Find where the given text appears and provide that cell's center as (x, y) coordinate. 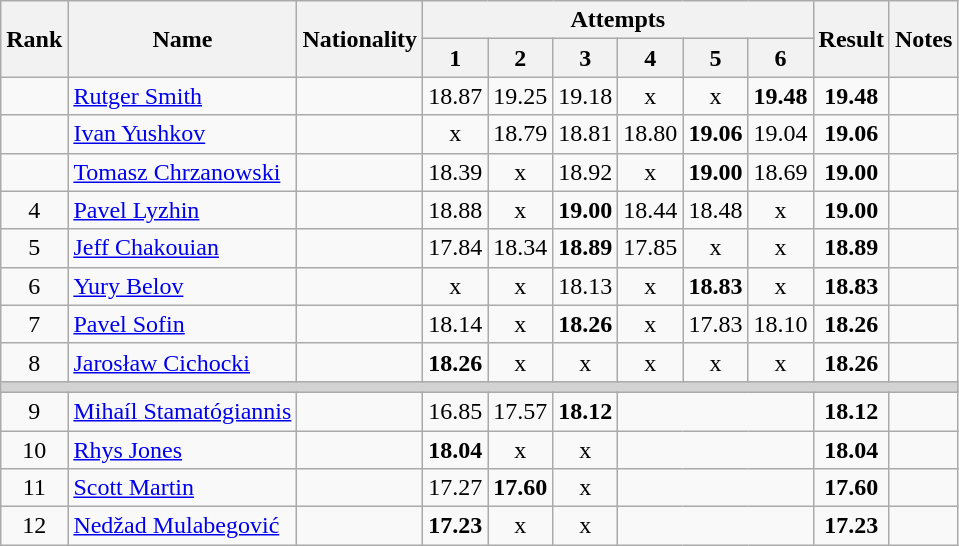
18.39 (456, 172)
18.13 (586, 286)
17.83 (716, 324)
18.44 (650, 210)
Pavel Lyzhin (182, 210)
11 (34, 488)
18.48 (716, 210)
Result (851, 39)
19.18 (586, 96)
18.79 (520, 134)
18.88 (456, 210)
Jarosław Cichocki (182, 362)
18.69 (780, 172)
17.85 (650, 248)
Nationality (360, 39)
17.27 (456, 488)
Tomasz Chrzanowski (182, 172)
9 (34, 411)
Ivan Yushkov (182, 134)
Attempts (618, 20)
8 (34, 362)
7 (34, 324)
10 (34, 449)
18.14 (456, 324)
Yury Belov (182, 286)
19.04 (780, 134)
16.85 (456, 411)
18.80 (650, 134)
18.34 (520, 248)
Jeff Chakouian (182, 248)
Rank (34, 39)
Mihaíl Stamatógiannis (182, 411)
Nedžad Mulabegović (182, 526)
1 (456, 58)
Rhys Jones (182, 449)
17.57 (520, 411)
Scott Martin (182, 488)
18.87 (456, 96)
19.25 (520, 96)
18.81 (586, 134)
18.92 (586, 172)
3 (586, 58)
Notes (923, 39)
Name (182, 39)
Rutger Smith (182, 96)
18.10 (780, 324)
Pavel Sofin (182, 324)
2 (520, 58)
17.84 (456, 248)
12 (34, 526)
